Determine the (X, Y) coordinate at the center of the cell enclosing the given text.  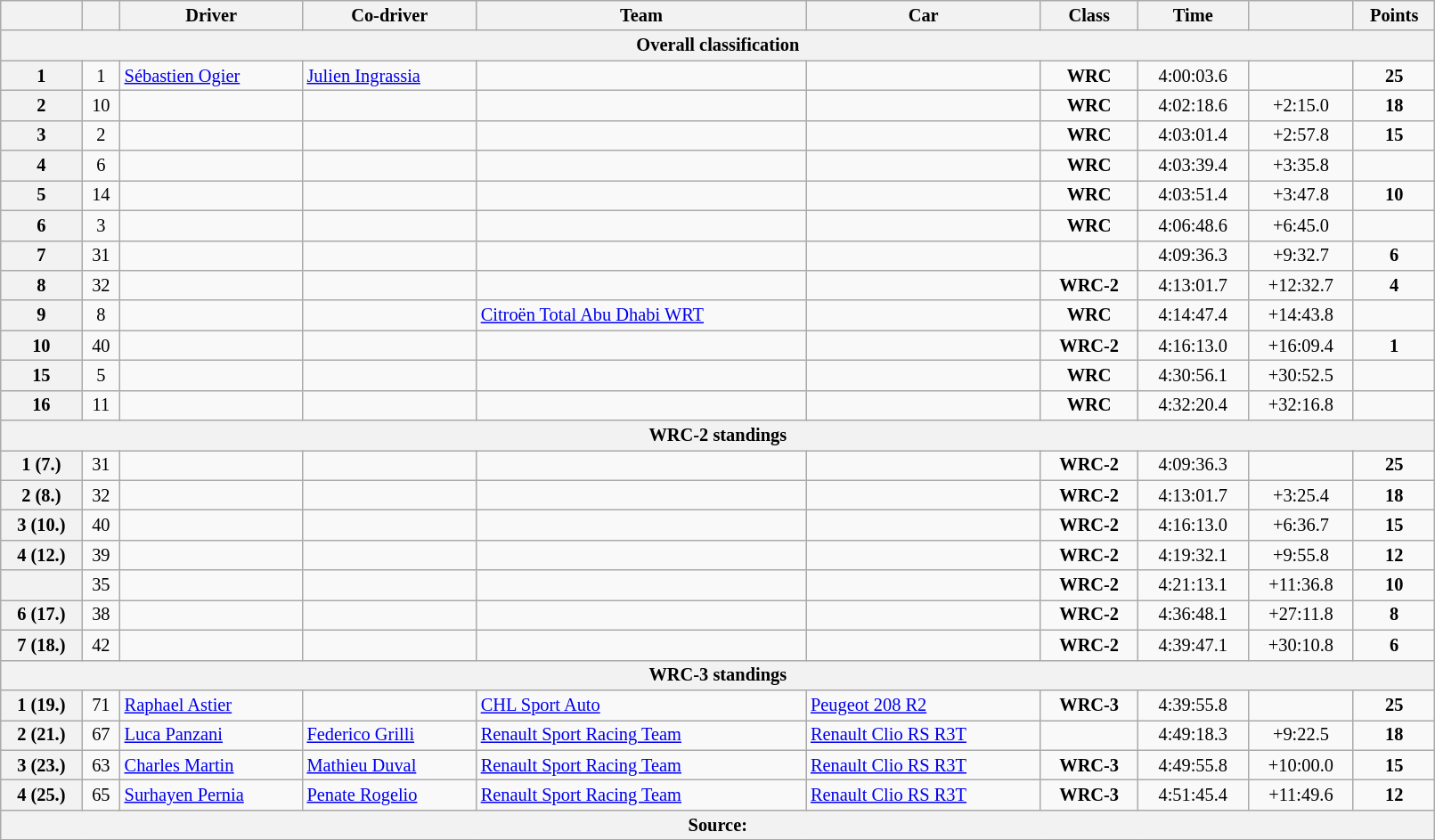
4:39:55.8 (1193, 705)
14 (102, 195)
+11:36.8 (1300, 585)
2 (21.) (41, 735)
Federico Grilli (390, 735)
Mathieu Duval (390, 765)
+11:49.6 (1300, 795)
3 (10.) (41, 525)
4:03:39.4 (1193, 166)
CHL Sport Auto (641, 705)
11 (102, 405)
4:06:48.6 (1193, 225)
7 (41, 256)
4 (25.) (41, 795)
3 (23.) (41, 765)
4:49:18.3 (1193, 735)
+12:32.7 (1300, 285)
Car (923, 15)
+2:15.0 (1300, 105)
71 (102, 705)
4:30:56.1 (1193, 375)
Source: (718, 825)
+3:47.8 (1300, 195)
16 (41, 405)
+3:35.8 (1300, 166)
6 (17.) (41, 615)
4:39:47.1 (1193, 645)
Surhayen Pernia (212, 795)
4:02:18.6 (1193, 105)
Sébastien Ogier (212, 76)
Overall classification (718, 45)
Peugeot 208 R2 (923, 705)
4:49:55.8 (1193, 765)
2 (8.) (41, 495)
9 (41, 315)
+27:11.8 (1300, 615)
Time (1193, 15)
+14:43.8 (1300, 315)
+9:55.8 (1300, 555)
Luca Panzani (212, 735)
38 (102, 615)
Team (641, 15)
Class (1088, 15)
4:51:45.4 (1193, 795)
63 (102, 765)
7 (18.) (41, 645)
WRC-2 standings (718, 436)
Driver (212, 15)
Charles Martin (212, 765)
4:03:51.4 (1193, 195)
4:32:20.4 (1193, 405)
+2:57.8 (1300, 135)
+30:10.8 (1300, 645)
Citroën Total Abu Dhabi WRT (641, 315)
Penate Rogelio (390, 795)
4:00:03.6 (1193, 76)
+6:36.7 (1300, 525)
WRC-3 standings (718, 675)
4 (12.) (41, 555)
67 (102, 735)
+10:00.0 (1300, 765)
4:36:48.1 (1193, 615)
4:14:47.4 (1193, 315)
Co-driver (390, 15)
+9:32.7 (1300, 256)
+32:16.8 (1300, 405)
+3:25.4 (1300, 495)
1 (19.) (41, 705)
42 (102, 645)
+16:09.4 (1300, 346)
1 (7.) (41, 465)
Julien Ingrassia (390, 76)
35 (102, 585)
4:21:13.1 (1193, 585)
4:19:32.1 (1193, 555)
+30:52.5 (1300, 375)
Points (1393, 15)
65 (102, 795)
+9:22.5 (1300, 735)
+6:45.0 (1300, 225)
Raphael Astier (212, 705)
39 (102, 555)
4:03:01.4 (1193, 135)
